For the text-containing cell, return its midpoint in (X, Y) coordinate format. 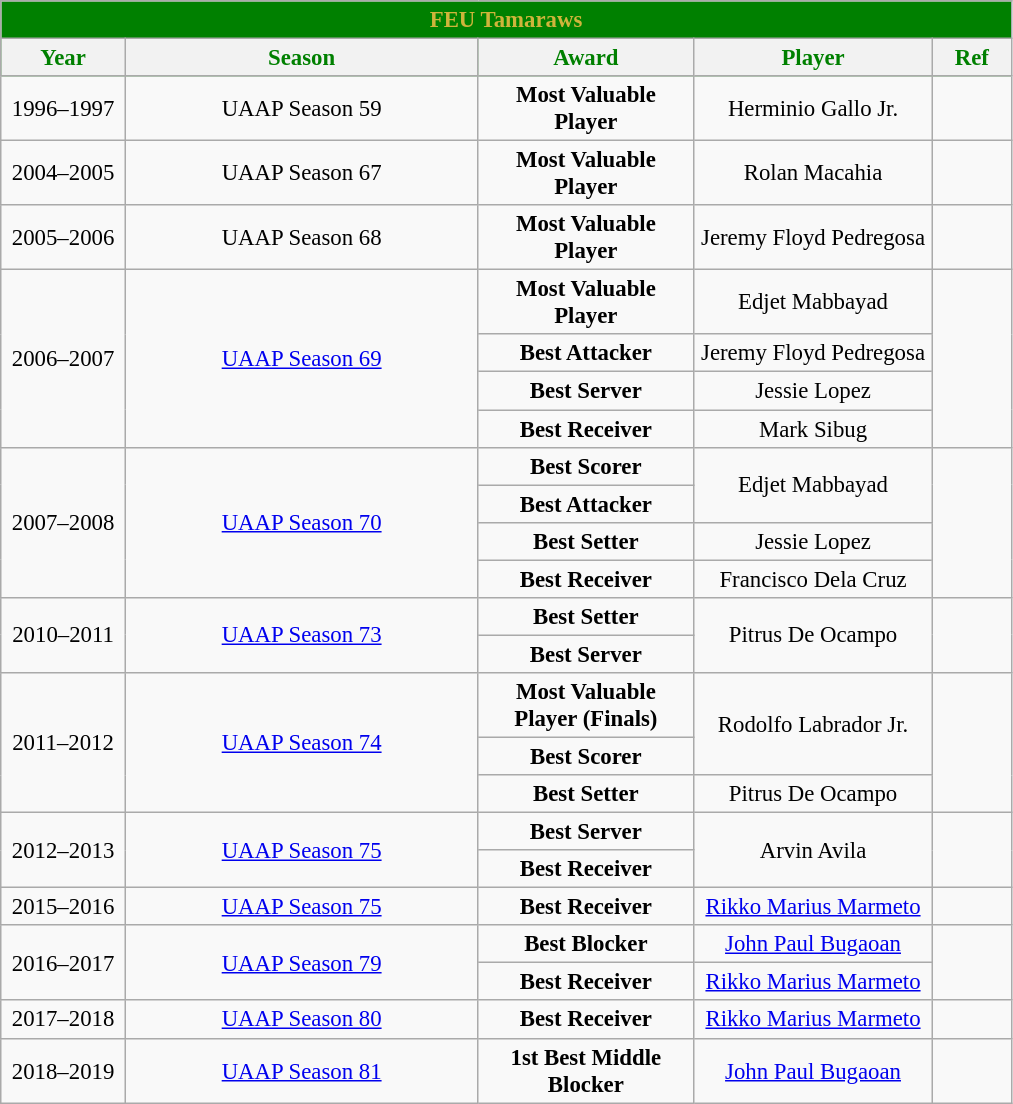
UAAP Season 73 (302, 636)
2010–2011 (64, 636)
UAAP Season 81 (302, 1070)
2011–2012 (64, 743)
Arvin Avila (814, 850)
Ref (972, 58)
Most Valuable Player (Finals) (586, 706)
2007–2008 (64, 522)
Rolan Macahia (814, 174)
UAAP Season 79 (302, 962)
Mark Sibug (814, 429)
UAAP Season 59 (302, 108)
2012–2013 (64, 850)
UAAP Season 67 (302, 174)
UAAP Season 70 (302, 522)
Season (302, 58)
UAAP Season 80 (302, 1020)
1996–1997 (64, 108)
UAAP Season 74 (302, 743)
2018–2019 (64, 1070)
UAAP Season 69 (302, 358)
2015–2016 (64, 907)
1st Best Middle Blocker (586, 1070)
Best Blocker (586, 944)
Player (814, 58)
Herminio Gallo Jr. (814, 108)
Year (64, 58)
2017–2018 (64, 1020)
Francisco Dela Cruz (814, 579)
Rodolfo Labrador Jr. (814, 724)
UAAP Season 68 (302, 238)
2005–2006 (64, 238)
Award (586, 58)
2006–2007 (64, 358)
2004–2005 (64, 174)
2016–2017 (64, 962)
FEU Tamaraws (506, 20)
